Search for the cell housing the specified text and yield its [X, Y] center coordinate. 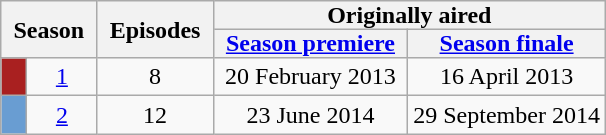
Season finale [507, 43]
2 [62, 115]
20 February 2013 [310, 77]
12 [155, 115]
Season [49, 30]
8 [155, 77]
Episodes [155, 30]
23 June 2014 [310, 115]
Originally aired [409, 15]
29 September 2014 [507, 115]
Season premiere [310, 43]
16 April 2013 [507, 77]
1 [62, 77]
